Determine the [X, Y] coordinate at the center of the cell enclosing the given text.  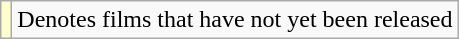
Denotes films that have not yet been released [235, 20]
